Detect which cell encompasses the target text, then output its [x, y] center coordinate. 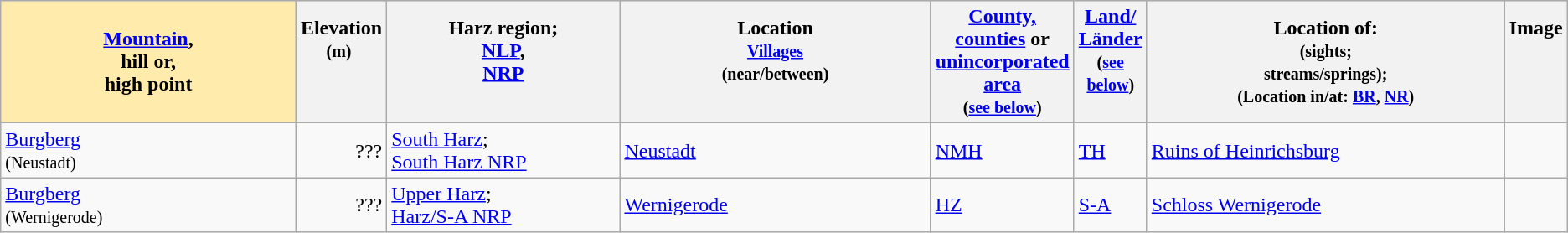
Harz region;NLP,NRP [503, 62]
Burgberg(Wernigerode) [149, 205]
Image [1536, 62]
LocationVillages(near/between) [776, 62]
TH [1111, 151]
Land/Länder(see below) [1111, 62]
South Harz;South Harz NRP [503, 151]
Wernigerode [776, 205]
Ruins of Heinrichsburg [1325, 151]
Mountain,hill or,high point [149, 62]
Schloss Wernigerode [1325, 205]
Location of:(sights;streams/springs);(Location in/at: BR, NR) [1325, 62]
HZ [1002, 205]
Burgberg(Neustadt) [149, 151]
County,counties orunincorporated area(see below) [1002, 62]
S-A [1111, 205]
Elevation(m) [341, 62]
Neustadt [776, 151]
Upper Harz;Harz/S-A NRP [503, 205]
NMH [1002, 151]
